For the text-containing cell, return its midpoint in [X, Y] coordinate format. 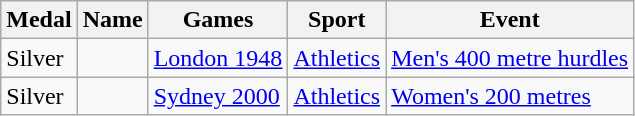
Sydney 2000 [218, 96]
London 1948 [218, 58]
Men's 400 metre hurdles [510, 58]
Medal [39, 20]
Event [510, 20]
Name [112, 20]
Sport [337, 20]
Women's 200 metres [510, 96]
Games [218, 20]
